Extract the (x, y) coordinate from the center of the cell holding the provided text.  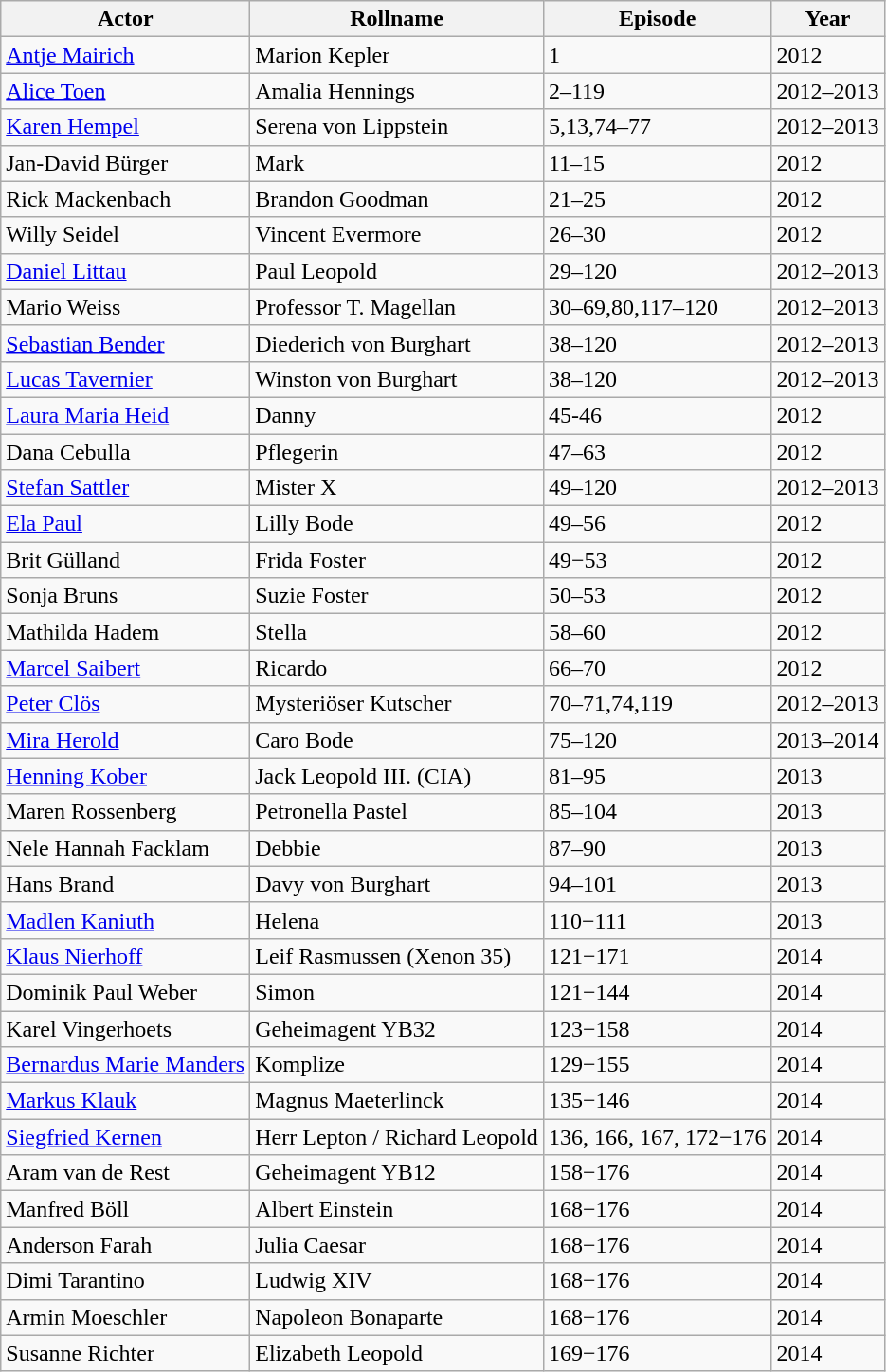
Ludwig XIV (397, 1281)
Laura Maria Heid (125, 415)
Manfred Böll (125, 1209)
Actor (125, 19)
169−176 (658, 1353)
45-46 (658, 415)
30–69,80,117–120 (658, 307)
Suzie Foster (397, 596)
Mathilda Hadem (125, 632)
Dominik Paul Weber (125, 992)
Ricardo (397, 668)
Amalia Hennings (397, 91)
Siegfried Kernen (125, 1137)
Diederich von Burghart (397, 343)
Sonja Bruns (125, 596)
129−155 (658, 1065)
121−171 (658, 956)
49–120 (658, 488)
Ela Paul (125, 524)
Julia Caesar (397, 1245)
Frida Foster (397, 560)
123−158 (658, 1028)
Maren Rossenberg (125, 812)
Aram van de Rest (125, 1173)
Simon (397, 992)
Stefan Sattler (125, 488)
Petronella Pastel (397, 812)
Mira Herold (125, 740)
Davy von Burghart (397, 884)
121−144 (658, 992)
87–90 (658, 848)
Henning Kober (125, 776)
Mark (397, 163)
2013–2014 (828, 740)
Episode (658, 19)
Pflegerin (397, 452)
2–119 (658, 91)
Willy Seidel (125, 235)
5,13,74–77 (658, 127)
Caro Bode (397, 740)
Alice Toen (125, 91)
Bernardus Marie Manders (125, 1065)
Hans Brand (125, 884)
Anderson Farah (125, 1245)
49−53 (658, 560)
Susanne Richter (125, 1353)
Daniel Littau (125, 271)
Armin Moeschler (125, 1317)
Year (828, 19)
Stella (397, 632)
Rick Mackenbach (125, 199)
Vincent Evermore (397, 235)
Dana Cebulla (125, 452)
Marcel Saibert (125, 668)
94–101 (658, 884)
26–30 (658, 235)
Komplize (397, 1065)
47–63 (658, 452)
Professor T. Magellan (397, 307)
Peter Clös (125, 704)
58–60 (658, 632)
Sebastian Bender (125, 343)
Danny (397, 415)
85–104 (658, 812)
Lucas Tavernier (125, 379)
Magnus Maeterlinck (397, 1101)
66–70 (658, 668)
Markus Klauk (125, 1101)
Mario Weiss (125, 307)
50–53 (658, 596)
158−176 (658, 1173)
Karel Vingerhoets (125, 1028)
Paul Leopold (397, 271)
Dimi Tarantino (125, 1281)
81–95 (658, 776)
21–25 (658, 199)
Helena (397, 920)
Jan-David Bürger (125, 163)
Herr Lepton / Richard Leopold (397, 1137)
70–71,74,119 (658, 704)
Elizabeth Leopold (397, 1353)
Rollname (397, 19)
110−111 (658, 920)
Klaus Nierhoff (125, 956)
Antje Mairich (125, 55)
Geheimagent YB12 (397, 1173)
Brandon Goodman (397, 199)
Jack Leopold III. (CIA) (397, 776)
29–120 (658, 271)
Nele Hannah Facklam (125, 848)
Serena von Lippstein (397, 127)
75–120 (658, 740)
Lilly Bode (397, 524)
Brit Gülland (125, 560)
135−146 (658, 1101)
49–56 (658, 524)
1 (658, 55)
136, 166, 167, 172−176 (658, 1137)
Napoleon Bonaparte (397, 1317)
Mister X (397, 488)
Albert Einstein (397, 1209)
Madlen Kaniuth (125, 920)
Leif Rasmussen (Xenon 35) (397, 956)
Geheimagent YB32 (397, 1028)
Debbie (397, 848)
Karen Hempel (125, 127)
Marion Kepler (397, 55)
Mysteriöser Kutscher (397, 704)
Winston von Burghart (397, 379)
11–15 (658, 163)
